Capture the cell that displays the provided text and extract its (X, Y) central coordinate. 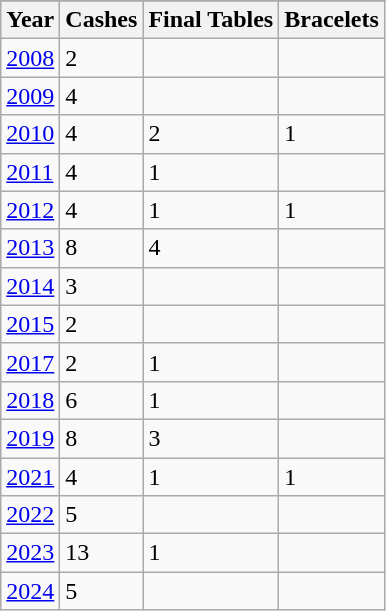
2008 (30, 58)
2011 (30, 172)
2018 (30, 400)
2010 (30, 134)
2023 (30, 553)
Cashes (102, 20)
Year (30, 20)
2015 (30, 324)
6 (102, 400)
Bracelets (332, 20)
2024 (30, 591)
2012 (30, 210)
2021 (30, 477)
2014 (30, 286)
2013 (30, 248)
2009 (30, 96)
2022 (30, 515)
Final Tables (211, 20)
2019 (30, 438)
2017 (30, 362)
13 (102, 553)
